For the text-containing cell, return its midpoint in (X, Y) coordinate format. 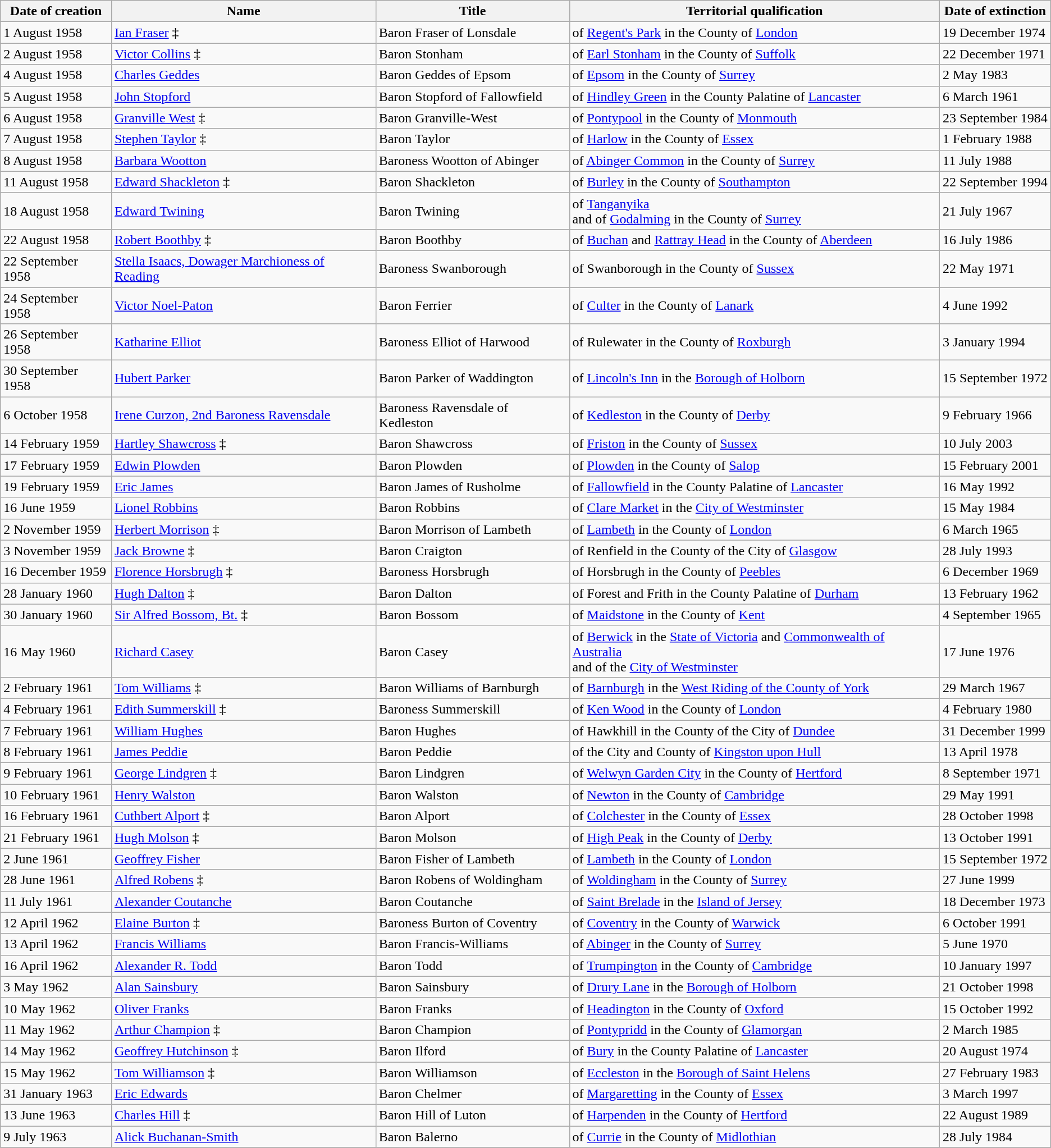
of Tanganyikaand of Godalming in the County of Surrey (755, 211)
6 December 1969 (995, 572)
Date of creation (56, 11)
Baron Todd (473, 966)
15 May 1984 (995, 508)
Ian Fraser ‡ (244, 33)
Baron Plowden (473, 465)
of Buchan and Rattray Head in the County of Aberdeen (755, 240)
15 February 2001 (995, 465)
4 February 1980 (995, 709)
Charles Hill ‡ (244, 1115)
Baron Alport (473, 816)
17 June 1976 (995, 651)
Stella Isaacs, Dowager Marchioness of Reading (244, 268)
4 June 1992 (995, 305)
30 September 1958 (56, 378)
6 October 1958 (56, 415)
of Saint Brelade in the Island of Jersey (755, 902)
Alexander R. Todd (244, 966)
4 September 1965 (995, 615)
Sir Alfred Bossom, Bt. ‡ (244, 615)
Baron Lindgren (473, 774)
of Trumpington in the County of Cambridge (755, 966)
of Coventry in the County of Warwick (755, 923)
of Epsom in the County of Surrey (755, 75)
of Regent's Park in the County of London (755, 33)
Hubert Parker (244, 378)
14 February 1959 (56, 444)
2 February 1961 (56, 688)
of Berwick in the State of Victoria and Commonwealth of Australiaand of the City of Westminster (755, 651)
Henry Walston (244, 795)
16 May 1960 (56, 651)
Cuthbert Alport ‡ (244, 816)
Title (473, 11)
18 August 1958 (56, 211)
28 October 1998 (995, 816)
Alick Buchanan-Smith (244, 1137)
Date of extinction (995, 11)
Baron Ferrier (473, 305)
29 March 1967 (995, 688)
17 February 1959 (56, 465)
3 January 1994 (995, 342)
of Pontypridd in the County of Glamorgan (755, 1030)
Lionel Robbins (244, 508)
5 August 1958 (56, 97)
Hugh Dalton ‡ (244, 593)
Francis Williams (244, 944)
31 December 1999 (995, 730)
Baron Molson (473, 838)
of Harlow in the County of Essex (755, 139)
of Ken Wood in the County of London (755, 709)
Edward Twining (244, 211)
31 January 1963 (56, 1094)
of Currie in the County of Midlothian (755, 1137)
20 August 1974 (995, 1051)
Baron Francis-Williams (473, 944)
13 April 1962 (56, 944)
of Abinger Common in the County of Surrey (755, 161)
Baron Taylor (473, 139)
1 August 1958 (56, 33)
16 February 1961 (56, 816)
Baroness Elliot of Harwood (473, 342)
Alexander Coutanche (244, 902)
16 May 1992 (995, 487)
3 November 1959 (56, 551)
30 January 1960 (56, 615)
22 May 1971 (995, 268)
James Peddie (244, 752)
Baron Boothby (473, 240)
8 September 1971 (995, 774)
Baron Craigton (473, 551)
Baroness Ravensdale of Kedleston (473, 415)
Baron Fisher of Lambeth (473, 859)
21 February 1961 (56, 838)
of Pontypool in the County of Monmouth (755, 118)
Geoffrey Fisher (244, 859)
4 August 1958 (56, 75)
of Hindley Green in the County Palatine of Lancaster (755, 97)
Baron Shackleton (473, 182)
21 July 1967 (995, 211)
11 August 1958 (56, 182)
Irene Curzon, 2nd Baroness Ravensdale (244, 415)
of Forest and Frith in the County Palatine of Durham (755, 593)
Baron Hughes (473, 730)
10 July 2003 (995, 444)
28 July 1984 (995, 1137)
Baron Dalton (473, 593)
Alfred Robens ‡ (244, 880)
of Abinger in the County of Surrey (755, 944)
2 May 1983 (995, 75)
Florence Horsbrugh ‡ (244, 572)
16 December 1959 (56, 572)
Eric Edwards (244, 1094)
19 February 1959 (56, 487)
Baroness Swanborough (473, 268)
11 May 1962 (56, 1030)
8 August 1958 (56, 161)
Oliver Franks (244, 1008)
Baron Peddie (473, 752)
Baron Ilford (473, 1051)
13 April 1978 (995, 752)
Edwin Plowden (244, 465)
8 February 1961 (56, 752)
23 September 1984 (995, 118)
Victor Noel-Paton (244, 305)
of Drury Lane in the Borough of Holborn (755, 987)
7 August 1958 (56, 139)
28 January 1960 (56, 593)
Geoffrey Hutchinson ‡ (244, 1051)
Arthur Champion ‡ (244, 1030)
22 September 1958 (56, 268)
Name (244, 11)
of Swanborough in the County of Sussex (755, 268)
Richard Casey (244, 651)
Baron James of Rusholme (473, 487)
of Culter in the County of Lanark (755, 305)
13 February 1962 (995, 593)
6 August 1958 (56, 118)
13 June 1963 (56, 1115)
Baron Stopford of Fallowfield (473, 97)
3 March 1997 (995, 1094)
7 February 1961 (56, 730)
9 February 1961 (56, 774)
of Lincoln's Inn in the Borough of Holborn (755, 378)
Baron Twining (473, 211)
Eric James (244, 487)
Baron Stonham (473, 54)
Baron Sainsbury (473, 987)
12 April 1962 (56, 923)
Hugh Molson ‡ (244, 838)
10 January 1997 (995, 966)
16 April 1962 (56, 966)
of the City and County of Kingston upon Hull (755, 752)
Baron Balerno (473, 1137)
22 September 1994 (995, 182)
16 June 1959 (56, 508)
of Newton in the County of Cambridge (755, 795)
27 June 1999 (995, 880)
Baron Chelmer (473, 1094)
of Fallowfield in the County Palatine of Lancaster (755, 487)
Stephen Taylor ‡ (244, 139)
Alan Sainsbury (244, 987)
Victor Collins ‡ (244, 54)
Robert Boothby ‡ (244, 240)
of Welwyn Garden City in the County of Hertford (755, 774)
6 March 1965 (995, 529)
9 February 1966 (995, 415)
of Earl Stonham in the County of Suffolk (755, 54)
of Friston in the County of Sussex (755, 444)
19 December 1974 (995, 33)
15 May 1962 (56, 1073)
16 July 1986 (995, 240)
Baroness Summerskill (473, 709)
Jack Browne ‡ (244, 551)
of Kedleston in the County of Derby (755, 415)
Baron Geddes of Epsom (473, 75)
Baroness Horsbrugh (473, 572)
Elaine Burton ‡ (244, 923)
2 November 1959 (56, 529)
22 August 1958 (56, 240)
Baron Walston (473, 795)
29 May 1991 (995, 795)
Baroness Wootton of Abinger (473, 161)
5 June 1970 (995, 944)
2 March 1985 (995, 1030)
Baron Robens of Woldingham (473, 880)
10 February 1961 (56, 795)
22 August 1989 (995, 1115)
18 December 1973 (995, 902)
Tom Williamson ‡ (244, 1073)
Baron Parker of Waddington (473, 378)
3 May 1962 (56, 987)
of Horsbrugh in the County of Peebles (755, 572)
Baron Coutanche (473, 902)
4 February 1961 (56, 709)
William Hughes (244, 730)
of Eccleston in the Borough of Saint Helens (755, 1073)
Edward Shackleton ‡ (244, 182)
Territorial qualification (755, 11)
Barbara Wootton (244, 161)
Baron Franks (473, 1008)
Katharine Elliot (244, 342)
13 October 1991 (995, 838)
Baron Fraser of Lonsdale (473, 33)
11 July 1961 (56, 902)
Baron Granville-West (473, 118)
of Colchester in the County of Essex (755, 816)
28 June 1961 (56, 880)
Baron Champion (473, 1030)
of Renfield in the County of the City of Glasgow (755, 551)
Baron Morrison of Lambeth (473, 529)
of Woldingham in the County of Surrey (755, 880)
15 October 1992 (995, 1008)
14 May 1962 (56, 1051)
Baron Williams of Barnburgh (473, 688)
of Barnburgh in the West Riding of the County of York (755, 688)
11 July 1988 (995, 161)
26 September 1958 (56, 342)
Tom Williams ‡ (244, 688)
10 May 1962 (56, 1008)
9 July 1963 (56, 1137)
of Hawkhill in the County of the City of Dundee (755, 730)
of Margaretting in the County of Essex (755, 1094)
6 March 1961 (995, 97)
of Bury in the County Palatine of Lancaster (755, 1051)
George Lindgren ‡ (244, 774)
of Plowden in the County of Salop (755, 465)
of Harpenden in the County of Hertford (755, 1115)
21 October 1998 (995, 987)
of Rulewater in the County of Roxburgh (755, 342)
Baroness Burton of Coventry (473, 923)
Baron Bossom (473, 615)
of High Peak in the County of Derby (755, 838)
of Headington in the County of Oxford (755, 1008)
Baron Williamson (473, 1073)
27 February 1983 (995, 1073)
2 August 1958 (56, 54)
22 December 1971 (995, 54)
24 September 1958 (56, 305)
28 July 1993 (995, 551)
2 June 1961 (56, 859)
Granville West ‡ (244, 118)
Herbert Morrison ‡ (244, 529)
of Maidstone in the County of Kent (755, 615)
1 February 1988 (995, 139)
of Clare Market in the City of Westminster (755, 508)
Baron Shawcross (473, 444)
Baron Robbins (473, 508)
Edith Summerskill ‡ (244, 709)
Baron Casey (473, 651)
John Stopford (244, 97)
Hartley Shawcross ‡ (244, 444)
Baron Hill of Luton (473, 1115)
6 October 1991 (995, 923)
Charles Geddes (244, 75)
of Burley in the County of Southampton (755, 182)
